Provide the (X, Y) coordinate of the cell's center where the given text is located.  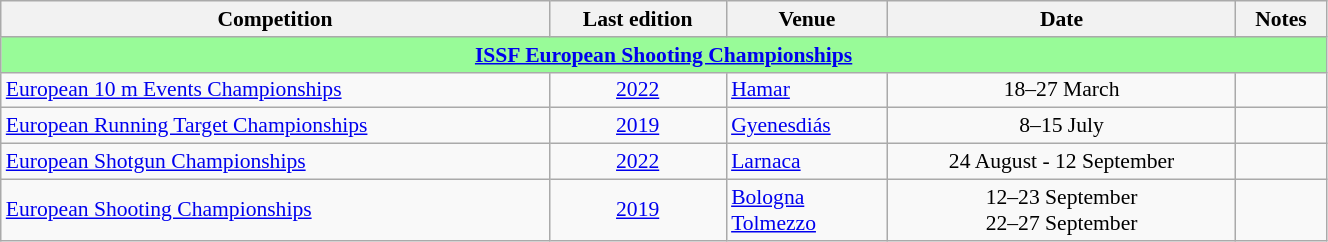
8–15 July (1062, 126)
18–27 March (1062, 90)
Competition (275, 19)
European Shooting Championships (275, 210)
Notes (1280, 19)
European Running Target Championships (275, 126)
Venue (807, 19)
ISSF European Shooting Championships (664, 55)
Hamar (807, 90)
European Shotgun Championships (275, 162)
Larnaca (807, 162)
12–23 September 22–27 September (1062, 210)
Last edition (638, 19)
Date (1062, 19)
Bologna Tolmezzo (807, 210)
European 10 m Events Championships (275, 90)
Gyenesdiás (807, 126)
24 August - 12 September (1062, 162)
